Locate the cell with the specified text and output its [x, y] center coordinate. 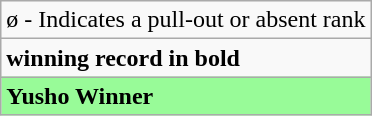
Yusho Winner [186, 96]
ø - Indicates a pull-out or absent rank [186, 20]
winning record in bold [186, 58]
